Scan for the cell matching the given text and deliver its [x, y] coordinate at center. 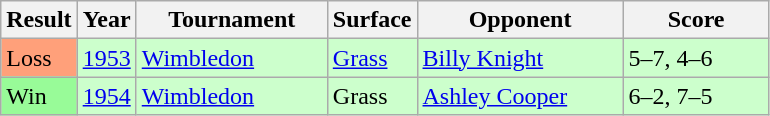
Surface [372, 20]
Billy Knight [520, 58]
Win [39, 96]
5–7, 4–6 [696, 58]
Tournament [232, 20]
Score [696, 20]
Opponent [520, 20]
Result [39, 20]
Loss [39, 58]
6–2, 7–5 [696, 96]
1954 [106, 96]
1953 [106, 58]
Year [106, 20]
Ashley Cooper [520, 96]
